Output the [X, Y] coordinate of the center of the cell containing the given text.  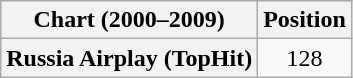
Chart (2000–2009) [130, 20]
128 [305, 58]
Position [305, 20]
Russia Airplay (TopHit) [130, 58]
